Extract the (X, Y) coordinate from the center of the cell holding the provided text.  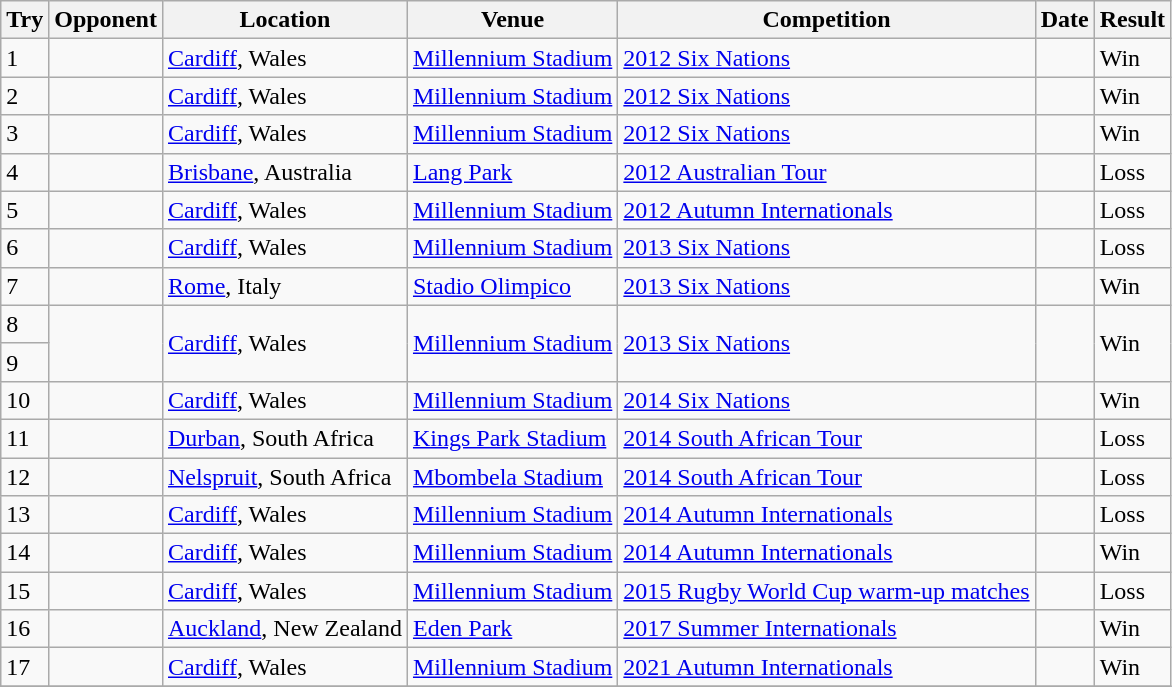
Nelspruit, South Africa (284, 477)
Rome, Italy (284, 286)
7 (25, 286)
Location (284, 20)
Kings Park Stadium (512, 438)
5 (25, 210)
2021 Autumn Internationals (826, 667)
Venue (512, 20)
3 (25, 134)
2017 Summer Internationals (826, 629)
Auckland, New Zealand (284, 629)
17 (25, 667)
Lang Park (512, 172)
Brisbane, Australia (284, 172)
8 (25, 324)
13 (25, 515)
12 (25, 477)
Opponent (106, 20)
4 (25, 172)
Durban, South Africa (284, 438)
Mbombela Stadium (512, 477)
15 (25, 591)
9 (25, 362)
Try (25, 20)
Result (1132, 20)
2012 Australian Tour (826, 172)
Stadio Olimpico (512, 286)
11 (25, 438)
10 (25, 400)
Competition (826, 20)
1 (25, 58)
2012 Autumn Internationals (826, 210)
16 (25, 629)
14 (25, 553)
Date (1064, 20)
2014 Six Nations (826, 400)
6 (25, 248)
2 (25, 96)
2015 Rugby World Cup warm-up matches (826, 591)
Eden Park (512, 629)
